Identify which cell holds the provided text, then report its (X, Y) central coordinate. 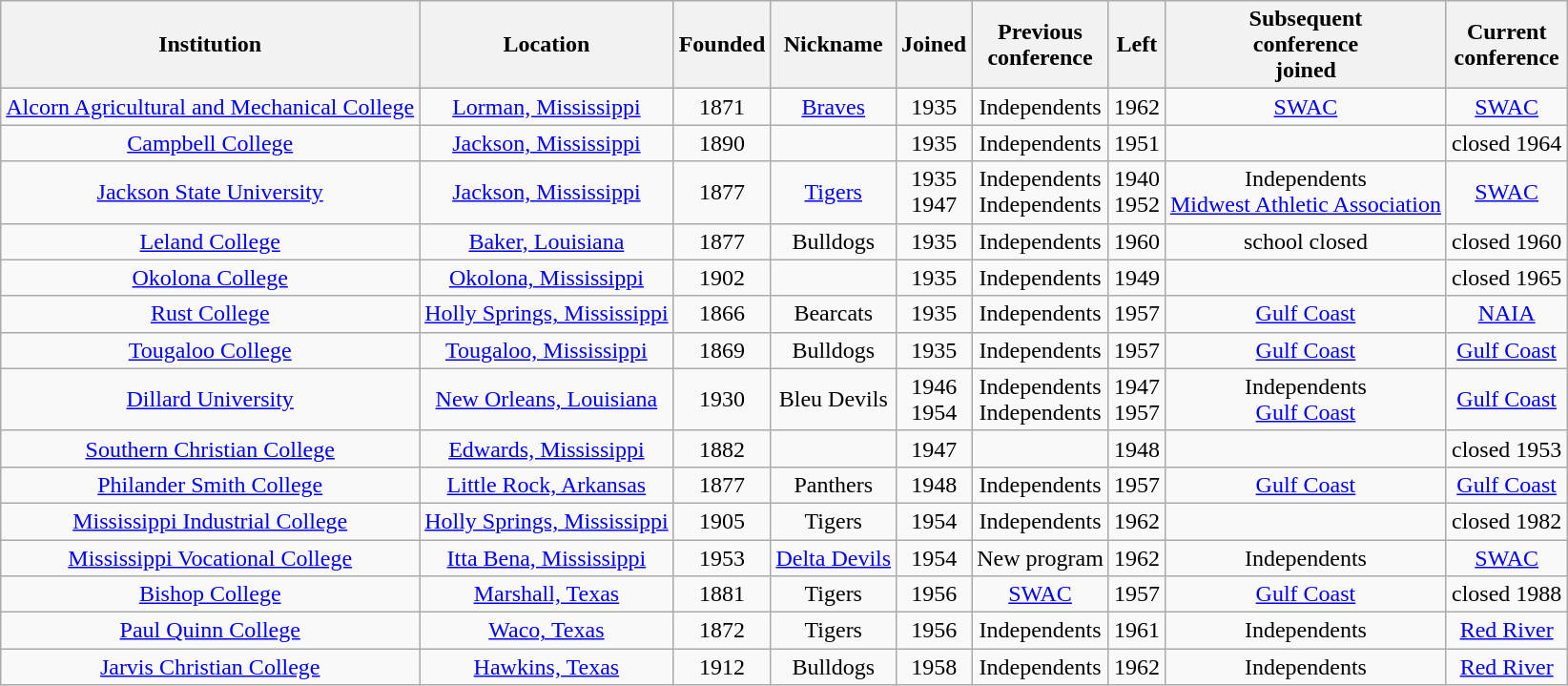
1961 (1137, 631)
New program (1041, 558)
Waco, Texas (547, 631)
Bishop College (210, 594)
Dillard University (210, 399)
IndependentsGulf Coast (1305, 399)
1958 (935, 667)
Jackson State University (210, 193)
Previousconference (1041, 45)
Delta Devils (834, 558)
Philander Smith College (210, 485)
Bearcats (834, 314)
Rust College (210, 314)
Hawkins, Texas (547, 667)
1871 (722, 107)
Braves (834, 107)
closed 1982 (1506, 521)
1869 (722, 350)
New Orleans, Louisiana (547, 399)
Baker, Louisiana (547, 241)
Okolona, Mississippi (547, 278)
Leland College (210, 241)
school closed (1305, 241)
Left (1137, 45)
Currentconference (1506, 45)
1949 (1137, 278)
19471957 (1137, 399)
IndependentsMidwest Athletic Association (1305, 193)
closed 1965 (1506, 278)
Little Rock, Arkansas (547, 485)
Okolona College (210, 278)
1890 (722, 143)
Tougaloo College (210, 350)
19461954 (935, 399)
Jarvis Christian College (210, 667)
Nickname (834, 45)
Subsequentconferencejoined (1305, 45)
1882 (722, 448)
1951 (1137, 143)
closed 1964 (1506, 143)
Alcorn Agricultural and Mechanical College (210, 107)
Mississippi Vocational College (210, 558)
Southern Christian College (210, 448)
1912 (722, 667)
Campbell College (210, 143)
Marshall, Texas (547, 594)
Location (547, 45)
1905 (722, 521)
1930 (722, 399)
Paul Quinn College (210, 631)
1881 (722, 594)
1902 (722, 278)
Panthers (834, 485)
Joined (935, 45)
1872 (722, 631)
closed 1960 (1506, 241)
Itta Bena, Mississippi (547, 558)
Edwards, Mississippi (547, 448)
Institution (210, 45)
1960 (1137, 241)
closed 1953 (1506, 448)
Tougaloo, Mississippi (547, 350)
Lorman, Mississippi (547, 107)
1866 (722, 314)
19351947 (935, 193)
1947 (935, 448)
NAIA (1506, 314)
Mississippi Industrial College (210, 521)
1953 (722, 558)
19401952 (1137, 193)
closed 1988 (1506, 594)
Founded (722, 45)
Bleu Devils (834, 399)
